Scan for the cell matching the given text and deliver its (x, y) coordinate at center. 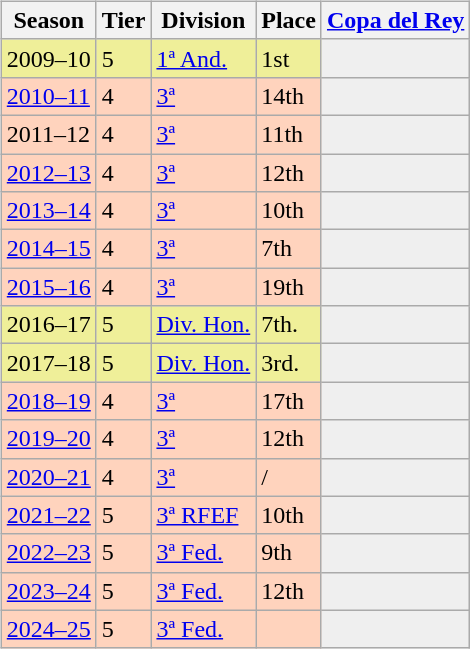
17th (289, 401)
11th (289, 134)
2010–11 (48, 96)
19th (289, 287)
7th. (289, 325)
2019–20 (48, 439)
2012–13 (48, 173)
14th (289, 96)
2023–24 (48, 591)
Copa del Rey (395, 20)
Season (48, 20)
2022–23 (48, 553)
2024–25 (48, 629)
2020–21 (48, 477)
7th (289, 249)
Tier (124, 20)
3ª RFEF (204, 515)
2017–18 (48, 363)
3rd. (289, 363)
2018–19 (48, 401)
2013–14 (48, 211)
Division (204, 20)
2014–15 (48, 249)
9th (289, 553)
1ª And. (204, 58)
2021–22 (48, 515)
2011–12 (48, 134)
2016–17 (48, 325)
Place (289, 20)
1st (289, 58)
2009–10 (48, 58)
2015–16 (48, 287)
/ (289, 477)
